Return the (X, Y) coordinate for the center point of the cell that contains the specified text.  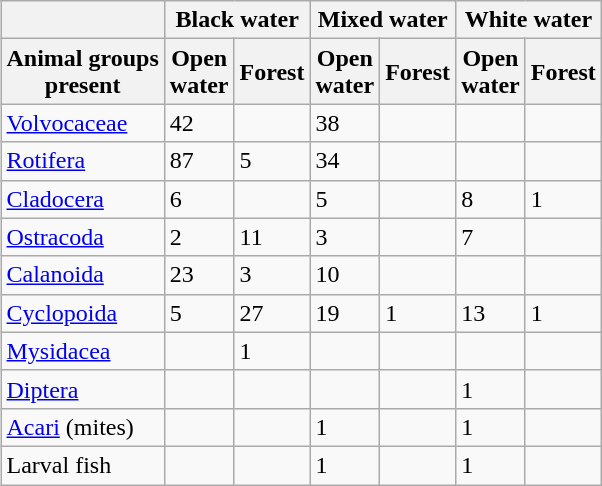
2 (199, 237)
Calanoida (82, 275)
Volvocaceae (82, 123)
Larval fish (82, 465)
7 (491, 237)
Mysidacea (82, 351)
Diptera (82, 389)
34 (345, 161)
23 (199, 275)
38 (345, 123)
Animal groups present (82, 72)
Cladocera (82, 199)
19 (345, 313)
6 (199, 199)
13 (491, 313)
Cyclopoida (82, 313)
Black water (237, 20)
27 (272, 313)
10 (345, 275)
87 (199, 161)
11 (272, 237)
42 (199, 123)
Rotifera (82, 161)
Mixed water (383, 20)
White water (529, 20)
Ostracoda (82, 237)
Acari (mites) (82, 427)
8 (491, 199)
